Identify which cell holds the provided text, then report its [x, y] central coordinate. 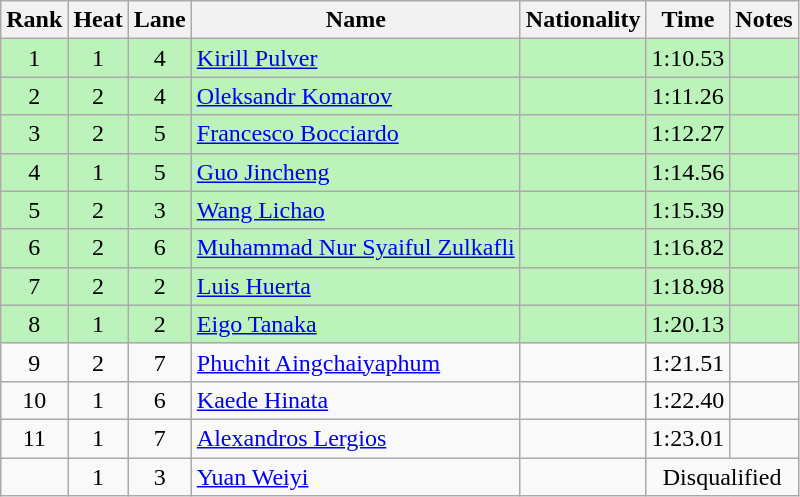
Lane [160, 20]
Rank [34, 20]
Heat [98, 20]
Eigo Tanaka [356, 324]
Oleksandr Komarov [356, 96]
Name [356, 20]
1:11.26 [688, 96]
1:22.40 [688, 400]
11 [34, 438]
1:16.82 [688, 248]
1:10.53 [688, 58]
Kirill Pulver [356, 58]
1:20.13 [688, 324]
Time [688, 20]
Alexandros Lergios [356, 438]
1:23.01 [688, 438]
Notes [764, 20]
Luis Huerta [356, 286]
1:14.56 [688, 172]
Muhammad Nur Syaiful Zulkafli [356, 248]
Nationality [583, 20]
10 [34, 400]
8 [34, 324]
Guo Jincheng [356, 172]
Phuchit Aingchaiyaphum [356, 362]
1:18.98 [688, 286]
1:15.39 [688, 210]
Kaede Hinata [356, 400]
9 [34, 362]
1:21.51 [688, 362]
Francesco Bocciardo [356, 134]
Yuan Weiyi [356, 477]
Wang Lichao [356, 210]
1:12.27 [688, 134]
Disqualified [722, 477]
